Identify which cell holds the provided text, then report its (X, Y) central coordinate. 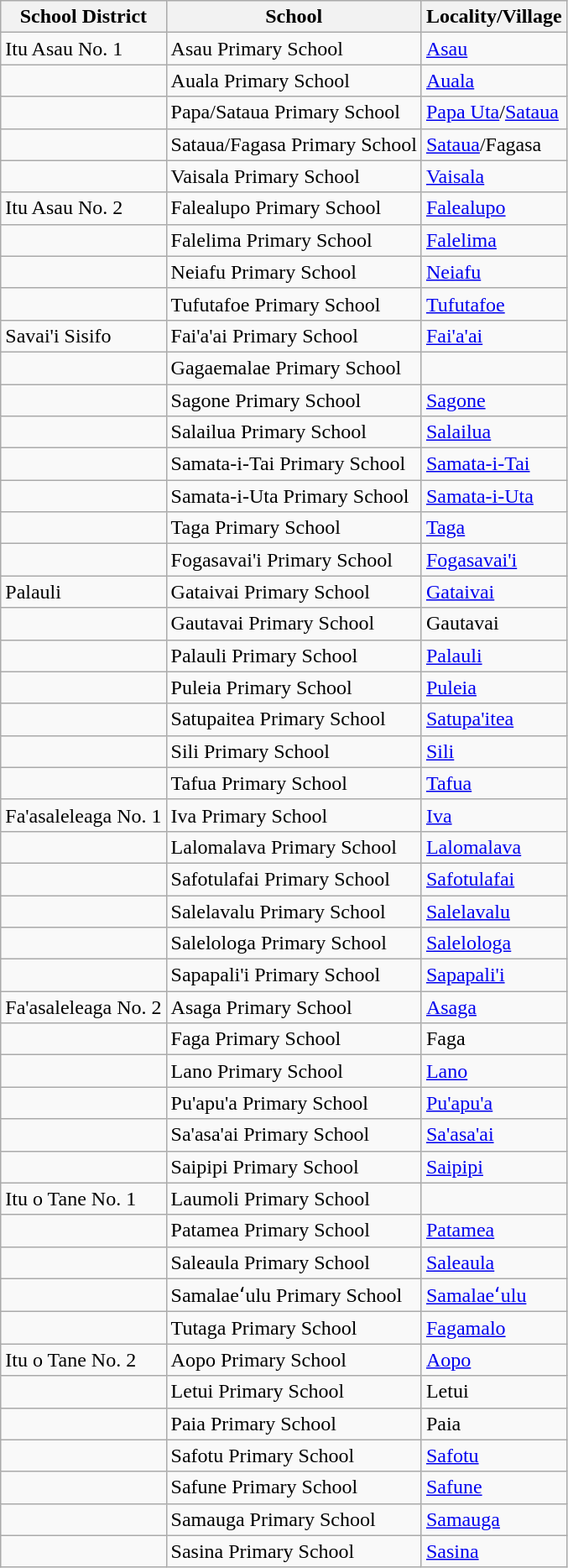
Patamea Primary School (294, 1231)
Locality/Village (493, 17)
School District (84, 17)
Gautavai Primary School (294, 624)
Laumoli Primary School (294, 1199)
Safune Primary School (294, 1487)
Samata-i-Tai Primary School (294, 464)
Samata-i-Uta Primary School (294, 496)
Tafua (493, 783)
Paia Primary School (294, 1424)
Letui Primary School (294, 1392)
Safotu Primary School (294, 1456)
Papa/Sataua Primary School (294, 112)
Satupaitea Primary School (294, 719)
Gagaemalae Primary School (294, 368)
Safotulafai Primary School (294, 879)
Sa'asa'ai (493, 1135)
Asau (493, 49)
Asau Primary School (294, 49)
Saleaula Primary School (294, 1262)
Iva Primary School (294, 815)
Taga Primary School (294, 528)
Sasina (493, 1551)
Pu'apu'a (493, 1103)
Fa'asaleleaga No. 1 (84, 815)
Itu o Tane No. 2 (84, 1360)
Sapapali'i Primary School (294, 975)
Tufutafoe (493, 304)
Tutaga Primary School (294, 1328)
Sili Primary School (294, 751)
Asaga (493, 1007)
Falealupo Primary School (294, 208)
School (294, 17)
Sasina Primary School (294, 1551)
Patamea (493, 1231)
Samata-i-Tai (493, 464)
Satupa'itea (493, 719)
Papa Uta/Sataua (493, 112)
Tufutafoe Primary School (294, 304)
Safune (493, 1487)
Fogasavai'i (493, 560)
Vaisala Primary School (294, 176)
Samauga (493, 1519)
Neiafu (493, 272)
Palauli Primary School (294, 656)
Falelima Primary School (294, 240)
Sagone Primary School (294, 400)
Salelavalu Primary School (294, 911)
Gataivai (493, 592)
Paia (493, 1424)
Falelima (493, 240)
Lano Primary School (294, 1071)
Taga (493, 528)
Puleia Primary School (294, 687)
Aopo (493, 1360)
Fai'a'ai (493, 336)
Vaisala (493, 176)
Fa'asaleleaga No. 2 (84, 1007)
Iva (493, 815)
Savai'i Sisifo (84, 336)
Auala Primary School (294, 81)
Salailua Primary School (294, 432)
Samauga Primary School (294, 1519)
Letui (493, 1392)
Safotu (493, 1456)
Fai'a'ai Primary School (294, 336)
Samalaeʻulu Primary School (294, 1295)
Samalaeʻulu (493, 1295)
Salelologa Primary School (294, 943)
Itu Asau No. 1 (84, 49)
Itu o Tane No. 1 (84, 1199)
Puleia (493, 687)
Sataua/Fagasa Primary School (294, 144)
Tafua Primary School (294, 783)
Pu'apu'a Primary School (294, 1103)
Gataivai Primary School (294, 592)
Sili (493, 751)
Neiafu Primary School (294, 272)
Sa'asa'ai Primary School (294, 1135)
Saipipi (493, 1167)
Saipipi Primary School (294, 1167)
Lalomalava (493, 847)
Auala (493, 81)
Fogasavai'i Primary School (294, 560)
Faga Primary School (294, 1039)
Salelologa (493, 943)
Salailua (493, 432)
Gautavai (493, 624)
Itu Asau No. 2 (84, 208)
Sataua/Fagasa (493, 144)
Falealupo (493, 208)
Salelavalu (493, 911)
Aopo Primary School (294, 1360)
Fagamalo (493, 1328)
Safotulafai (493, 879)
Lalomalava Primary School (294, 847)
Sagone (493, 400)
Sapapali'i (493, 975)
Asaga Primary School (294, 1007)
Lano (493, 1071)
Faga (493, 1039)
Samata-i-Uta (493, 496)
Saleaula (493, 1262)
